Search for the cell housing the specified text and yield its (X, Y) center coordinate. 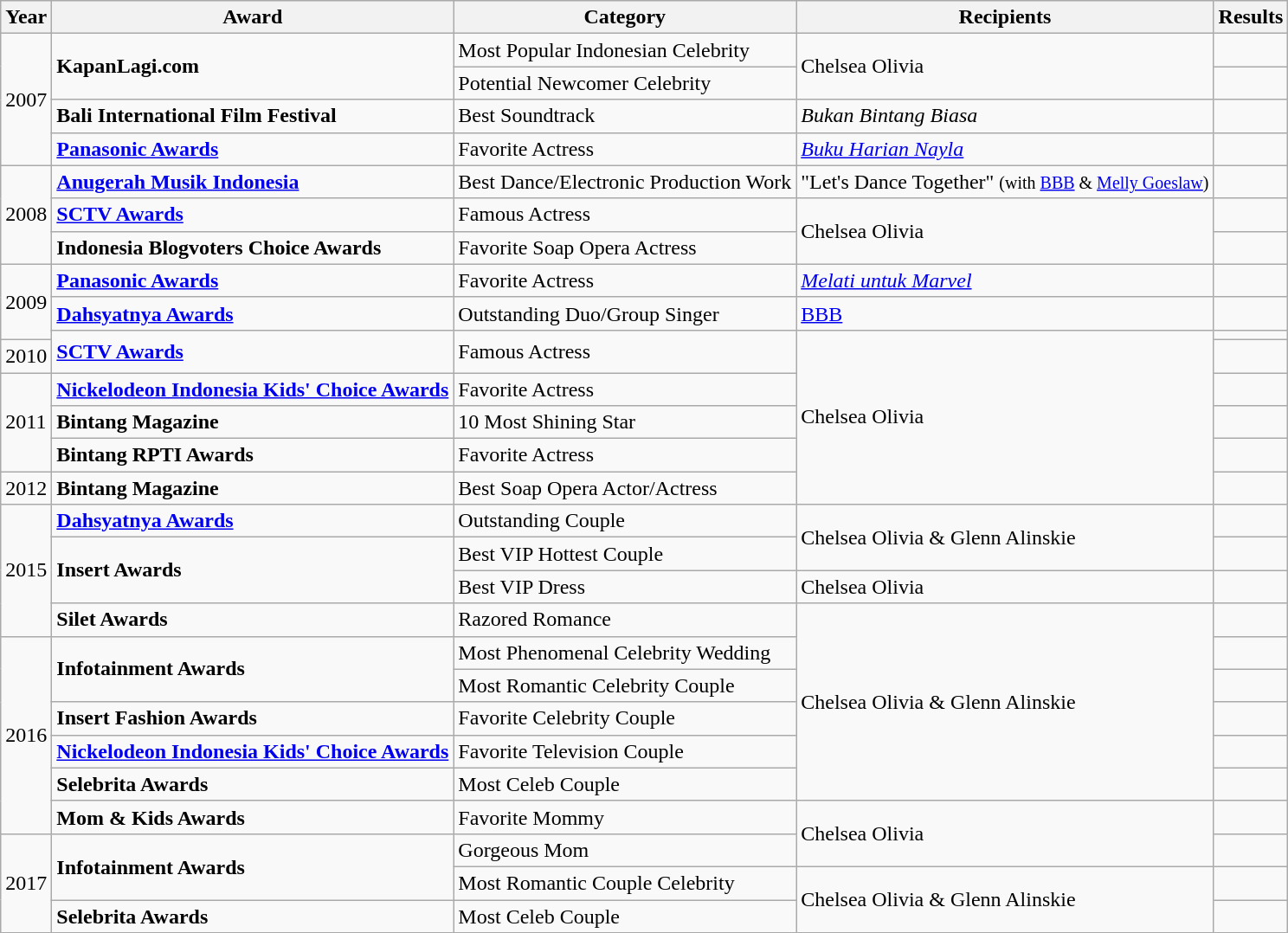
2010 (26, 356)
"Let's Dance Together" (with BBB & Melly Goeslaw) (1005, 182)
Silet Awards (253, 620)
Razored Romance (625, 620)
Best VIP Hottest Couple (625, 554)
Insert Fashion Awards (253, 718)
Anugerah Musik Indonesia (253, 182)
Potential Newcomer Celebrity (625, 83)
Melati untuk Marvel (1005, 280)
2016 (26, 735)
Insert Awards (253, 570)
Most Phenomenal Celebrity Wedding (625, 653)
2007 (26, 100)
Favorite Television Couple (625, 751)
Most Popular Indonesian Celebrity (625, 50)
Most Romantic Couple Celebrity (625, 883)
BBB (1005, 313)
Best Soundtrack (625, 116)
Buku Harian Nayla (1005, 149)
Favorite Mommy (625, 817)
2015 (26, 570)
Most Romantic Celebrity Couple (625, 685)
Bali International Film Festival (253, 116)
Favorite Celebrity Couple (625, 718)
Recipients (1005, 17)
2009 (26, 301)
2012 (26, 488)
Bukan Bintang Biasa (1005, 116)
2017 (26, 883)
Award (253, 17)
Best Soap Opera Actor/Actress (625, 488)
Best VIP Dress (625, 587)
Best Dance/Electronic Production Work (625, 182)
Gorgeous Mom (625, 850)
Outstanding Couple (625, 521)
Favorite Soap Opera Actress (625, 248)
Results (1251, 17)
Year (26, 17)
2011 (26, 421)
Mom & Kids Awards (253, 817)
KapanLagi.com (253, 67)
Indonesia Blogvoters Choice Awards (253, 248)
10 Most Shining Star (625, 422)
2008 (26, 215)
Bintang RPTI Awards (253, 455)
Outstanding Duo/Group Singer (625, 313)
Category (625, 17)
